Detect which cell encompasses the target text, then output its (x, y) center coordinate. 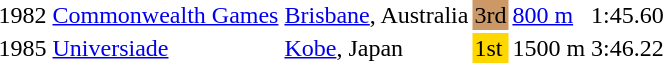
Kobe, Japan (376, 48)
1500 m (549, 48)
800 m (549, 15)
Brisbane, Australia (376, 15)
Universiade (166, 48)
3rd (490, 15)
1st (490, 48)
Commonwealth Games (166, 15)
